Scan for the cell matching the given text and deliver its (X, Y) coordinate at center. 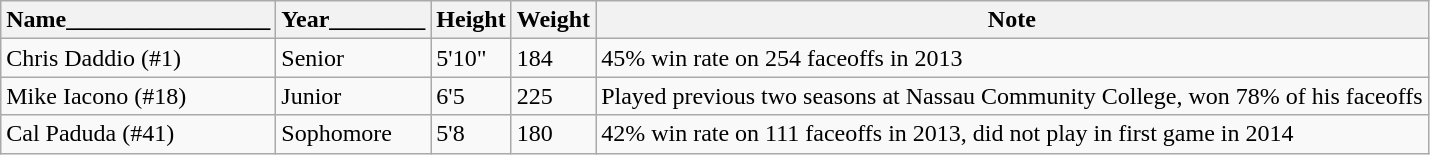
Senior (354, 58)
Chris Daddio (#1) (138, 58)
Year________ (354, 20)
180 (553, 134)
Junior (354, 96)
45% win rate on 254 faceoffs in 2013 (1012, 58)
42% win rate on 111 faceoffs in 2013, did not play in first game in 2014 (1012, 134)
Sophomore (354, 134)
5'10" (471, 58)
Mike Iacono (#18) (138, 96)
Cal Paduda (#41) (138, 134)
5'8 (471, 134)
Weight (553, 20)
Note (1012, 20)
225 (553, 96)
Height (471, 20)
6'5 (471, 96)
184 (553, 58)
Played previous two seasons at Nassau Community College, won 78% of his faceoffs (1012, 96)
Name_________________ (138, 20)
